Provide the (X, Y) coordinate of the cell's center where the given text is located.  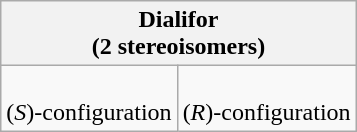
(S)-configuration (89, 98)
Dialifor(2 stereoisomers) (178, 34)
(R)-configuration (266, 98)
